Locate the cell with the specified text and output its [X, Y] center coordinate. 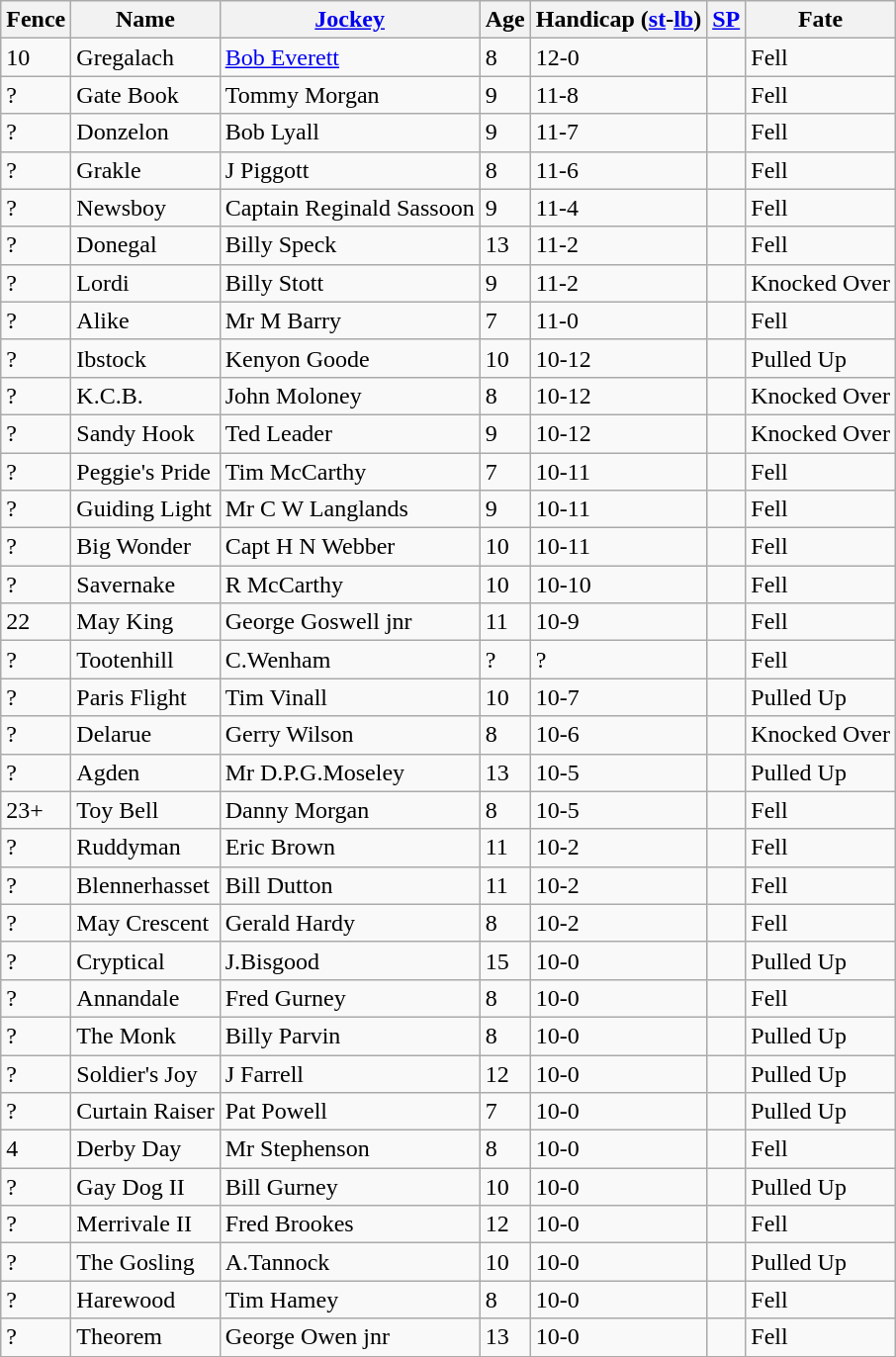
Billy Speck [350, 245]
Bill Gurney [350, 1187]
Derby Day [145, 1149]
Pat Powell [350, 1112]
Grakle [145, 170]
Capt H N Webber [350, 547]
Donzelon [145, 133]
Name [145, 20]
Harewood [145, 1300]
Danny Morgan [350, 810]
Jockey [350, 20]
Paris Flight [145, 697]
Delarue [145, 735]
Ted Leader [350, 433]
Peggie's Pride [145, 472]
Ibstock [145, 358]
Tim Hamey [350, 1300]
Theorem [145, 1337]
Donegal [145, 245]
Fred Brookes [350, 1224]
George Owen jnr [350, 1337]
Mr C W Langlands [350, 509]
Mr Stephenson [350, 1149]
Gerry Wilson [350, 735]
Fence [36, 20]
The Monk [145, 1036]
Toy Bell [145, 810]
Tommy Morgan [350, 95]
R McCarthy [350, 585]
Cryptical [145, 960]
Bob Everett [350, 57]
Gate Book [145, 95]
J Farrell [350, 1073]
Tootenhill [145, 660]
Mr D.P.G.Moseley [350, 772]
Gerald Hardy [350, 923]
Age [504, 20]
J Piggott [350, 170]
Annandale [145, 998]
Lordi [145, 283]
The Gosling [145, 1262]
Merrivale II [145, 1224]
11-7 [618, 133]
Soldier's Joy [145, 1073]
George Goswell jnr [350, 622]
Ruddyman [145, 848]
Curtain Raiser [145, 1112]
4 [36, 1149]
Handicap (st-lb) [618, 20]
SP [726, 20]
Big Wonder [145, 547]
Tim McCarthy [350, 472]
Sandy Hook [145, 433]
Bob Lyall [350, 133]
11-0 [618, 320]
11-8 [618, 95]
Billy Parvin [350, 1036]
10-7 [618, 697]
A.Tannock [350, 1262]
Tim Vinall [350, 697]
Gregalach [145, 57]
Guiding Light [145, 509]
Savernake [145, 585]
Alike [145, 320]
Eric Brown [350, 848]
10-6 [618, 735]
10-10 [618, 585]
May King [145, 622]
C.Wenham [350, 660]
11-6 [618, 170]
Kenyon Goode [350, 358]
Fate [821, 20]
May Crescent [145, 923]
22 [36, 622]
11-4 [618, 208]
10-9 [618, 622]
Mr M Barry [350, 320]
12-0 [618, 57]
Gay Dog II [145, 1187]
Captain Reginald Sassoon [350, 208]
Newsboy [145, 208]
K.C.B. [145, 396]
Bill Dutton [350, 885]
23+ [36, 810]
Agden [145, 772]
Fred Gurney [350, 998]
15 [504, 960]
John Moloney [350, 396]
J.Bisgood [350, 960]
Blennerhasset [145, 885]
Billy Stott [350, 283]
